Return the [x, y] coordinate for the center point of the cell that contains the specified text.  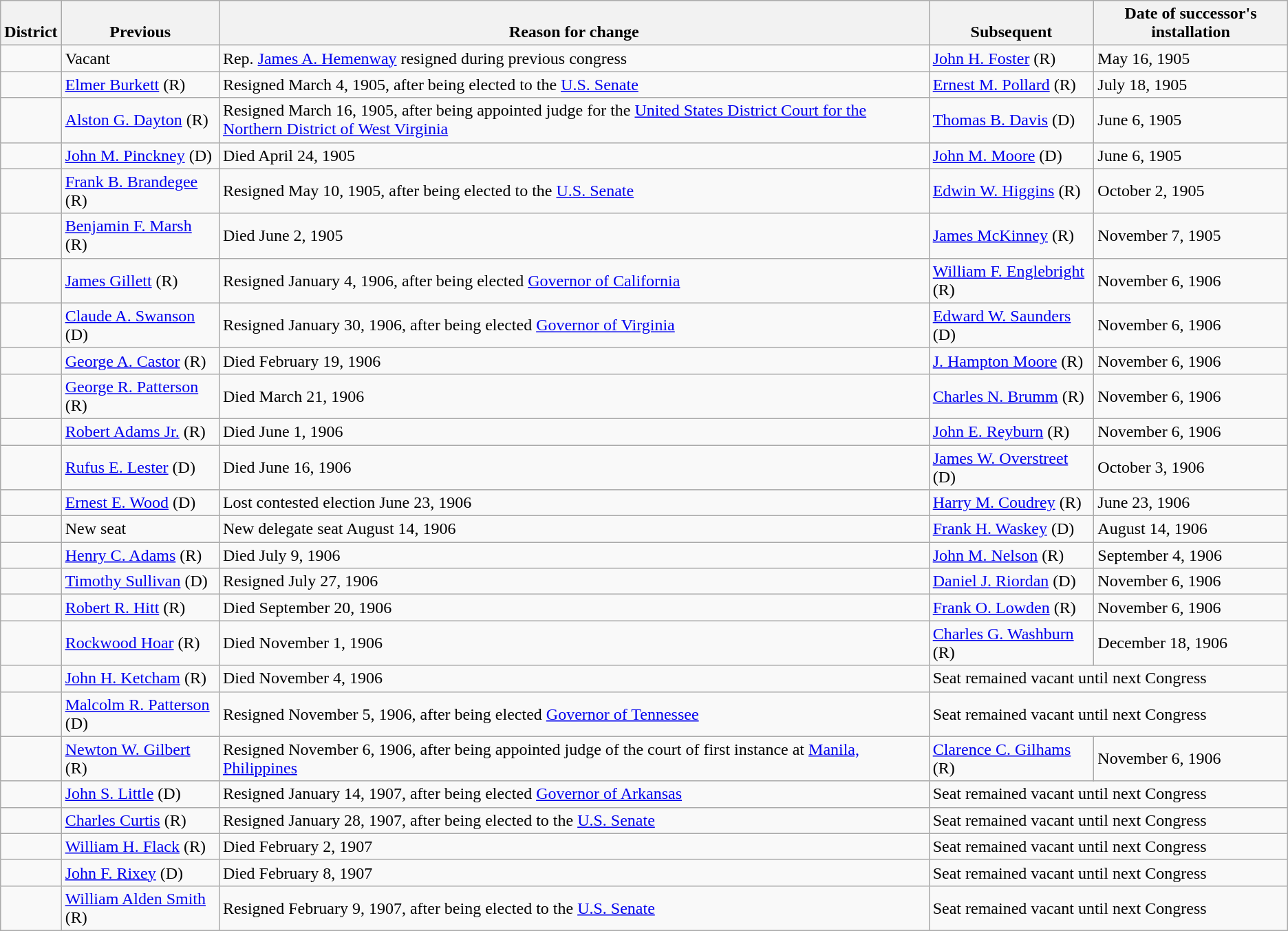
Rockwood Hoar (R) [140, 643]
John F. Rixey (D) [140, 873]
George R. Patterson (R) [140, 396]
Frank O. Lowden (R) [1011, 608]
Vacant [140, 58]
New seat [140, 529]
Died July 9, 1906 [574, 555]
Died February 8, 1907 [574, 873]
Died November 1, 1906 [574, 643]
Died September 20, 1906 [574, 608]
James Gillett (R) [140, 281]
Robert R. Hitt (R) [140, 608]
James W. Overstreet (D) [1011, 467]
Resigned January 30, 1906, after being elected Governor of Virginia [574, 325]
District [31, 23]
Died June 1, 1906 [574, 431]
Resigned January 4, 1906, after being elected Governor of California [574, 281]
Died June 2, 1905 [574, 235]
John S. Little (D) [140, 794]
Resigned July 27, 1906 [574, 581]
Frank H. Waskey (D) [1011, 529]
Rep. James A. Hemenway resigned during previous congress [574, 58]
George A. Castor (R) [140, 361]
Robert Adams Jr. (R) [140, 431]
September 4, 1906 [1190, 555]
John M. Nelson (R) [1011, 555]
Resigned November 5, 1906, after being elected Governor of Tennessee [574, 714]
Alston G. Dayton (R) [140, 120]
Ernest E. Wood (D) [140, 503]
Claude A. Swanson (D) [140, 325]
Newton W. Gilbert (R) [140, 758]
Previous [140, 23]
Reason for change [574, 23]
William H. Flack (R) [140, 846]
November 7, 1905 [1190, 235]
Died February 19, 1906 [574, 361]
Resigned November 6, 1906, after being appointed judge of the court of first instance at Manila, Philippines [574, 758]
Timothy Sullivan (D) [140, 581]
Died November 4, 1906 [574, 678]
Resigned February 9, 1907, after being elected to the U.S. Senate [574, 908]
John M. Pinckney (D) [140, 156]
Rufus E. Lester (D) [140, 467]
William Alden Smith (R) [140, 908]
John H. Ketcham (R) [140, 678]
Harry M. Coudrey (R) [1011, 503]
Resigned May 10, 1905, after being elected to the U.S. Senate [574, 191]
William F. Englebright (R) [1011, 281]
Henry C. Adams (R) [140, 555]
Thomas B. Davis (D) [1011, 120]
July 18, 1905 [1190, 85]
John M. Moore (D) [1011, 156]
August 14, 1906 [1190, 529]
Died March 21, 1906 [574, 396]
Date of successor's installation [1190, 23]
Lost contested election June 23, 1906 [574, 503]
Benjamin F. Marsh (R) [140, 235]
Charles Curtis (R) [140, 820]
June 23, 1906 [1190, 503]
John H. Foster (R) [1011, 58]
Resigned January 14, 1907, after being elected Governor of Arkansas [574, 794]
Clarence C. Gilhams (R) [1011, 758]
John E. Reyburn (R) [1011, 431]
Subsequent [1011, 23]
Daniel J. Riordan (D) [1011, 581]
Died February 2, 1907 [574, 846]
Died June 16, 1906 [574, 467]
J. Hampton Moore (R) [1011, 361]
James McKinney (R) [1011, 235]
Charles N. Brumm (R) [1011, 396]
Ernest M. Pollard (R) [1011, 85]
May 16, 1905 [1190, 58]
Edwin W. Higgins (R) [1011, 191]
Died April 24, 1905 [574, 156]
December 18, 1906 [1190, 643]
Resigned March 16, 1905, after being appointed judge for the United States District Court for the Northern District of West Virginia [574, 120]
October 2, 1905 [1190, 191]
Frank B. Brandegee (R) [140, 191]
Malcolm R. Patterson (D) [140, 714]
Resigned January 28, 1907, after being elected to the U.S. Senate [574, 820]
Resigned March 4, 1905, after being elected to the U.S. Senate [574, 85]
New delegate seat August 14, 1906 [574, 529]
Elmer Burkett (R) [140, 85]
Edward W. Saunders (D) [1011, 325]
Charles G. Washburn (R) [1011, 643]
October 3, 1906 [1190, 467]
